Return the [x, y] coordinate for the center point of the cell that contains the specified text.  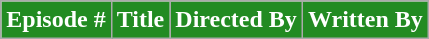
Directed By [236, 20]
Episode # [56, 20]
Written By [365, 20]
Title [140, 20]
